Output the [X, Y] coordinate of the center of the cell containing the given text.  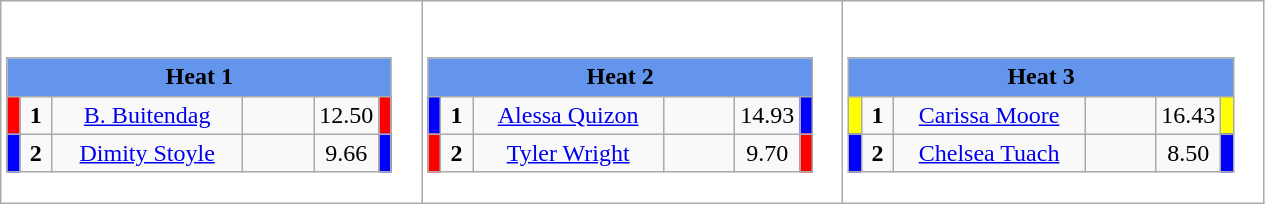
Heat 3 1 Carissa Moore 16.43 2 Chelsea Tuach 8.50 [1054, 102]
16.43 [1188, 115]
9.70 [768, 153]
9.66 [346, 153]
B. Buitendag [148, 115]
Chelsea Tuach [990, 153]
8.50 [1188, 153]
Alessa Quizon [568, 115]
12.50 [346, 115]
Heat 2 1 Alessa Quizon 14.93 2 Tyler Wright 9.70 [632, 102]
Carissa Moore [990, 115]
Heat 2 [620, 77]
Dimity Stoyle [148, 153]
Tyler Wright [568, 153]
14.93 [768, 115]
Heat 1 1 B. Buitendag 12.50 2 Dimity Stoyle 9.66 [212, 102]
Heat 3 [1041, 77]
Heat 1 [199, 77]
